Extract the [X, Y] coordinate from the center of the cell holding the provided text.  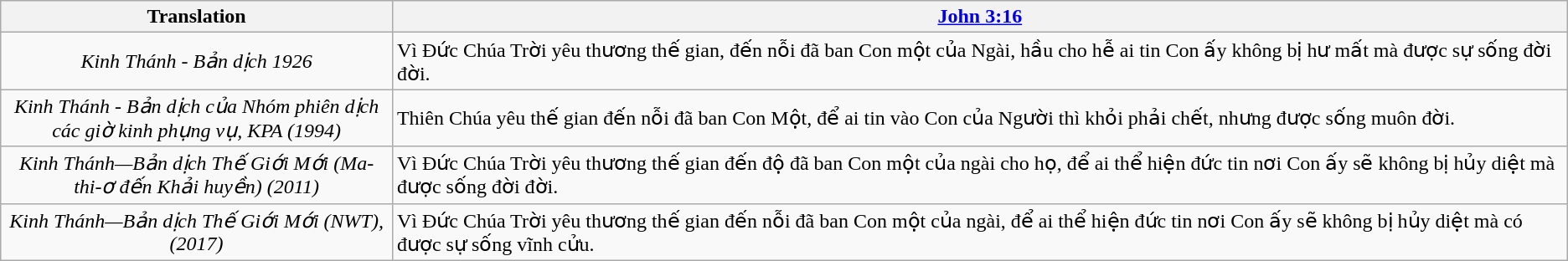
Translation [197, 17]
Thiên Chúa yêu thế gian đến nỗi đã ban Con Một, để ai tin vào Con của Người thì khỏi phải chết, nhưng được sống muôn đời. [980, 118]
Kinh Thánh—Bản dịch Thế Giới Mới (Ma-thi-ơ đến Khải huyền) (2011) [197, 175]
Kinh Thánh - Bản dịch của Nhóm phiên dịch các giờ kinh phụng vụ, KPA (1994) [197, 118]
Vì Ðức Chúa Trời yêu thương thế gian, đến nỗi đã ban Con một của Ngài, hầu cho hễ ai tin Con ấy không bị hư mất mà được sự sống đời đời. [980, 61]
Kinh Thánh - Bản dịch 1926 [197, 61]
Kinh Thánh—Bản dịch Thế Giới Mới (NWT), (2017) [197, 232]
John 3:16 [980, 17]
